Identify which cell holds the provided text, then report its [X, Y] central coordinate. 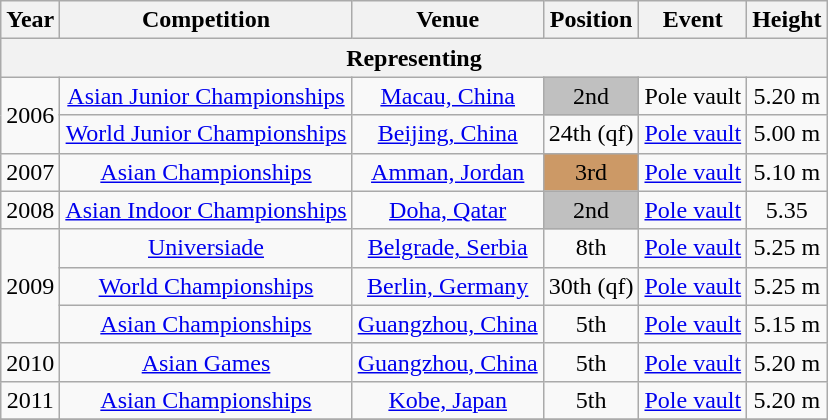
5.15 m [787, 324]
Position [591, 20]
8th [591, 248]
Belgrade, Serbia [448, 248]
2009 [30, 286]
2008 [30, 210]
Beijing, China [448, 134]
30th (qf) [591, 286]
World Championships [206, 286]
Macau, China [448, 96]
Berlin, Germany [448, 286]
Event [693, 20]
Representing [414, 58]
24th (qf) [591, 134]
Doha, Qatar [448, 210]
Amman, Jordan [448, 172]
5.35 [787, 210]
2007 [30, 172]
5.10 m [787, 172]
Venue [448, 20]
Height [787, 20]
3rd [591, 172]
Kobe, Japan [448, 400]
World Junior Championships [206, 134]
Year [30, 20]
2006 [30, 115]
Competition [206, 20]
Asian Junior Championships [206, 96]
Universiade [206, 248]
5.00 m [787, 134]
Asian Indoor Championships [206, 210]
2011 [30, 400]
Asian Games [206, 362]
2010 [30, 362]
